Locate the cell with the specified text and output its [x, y] center coordinate. 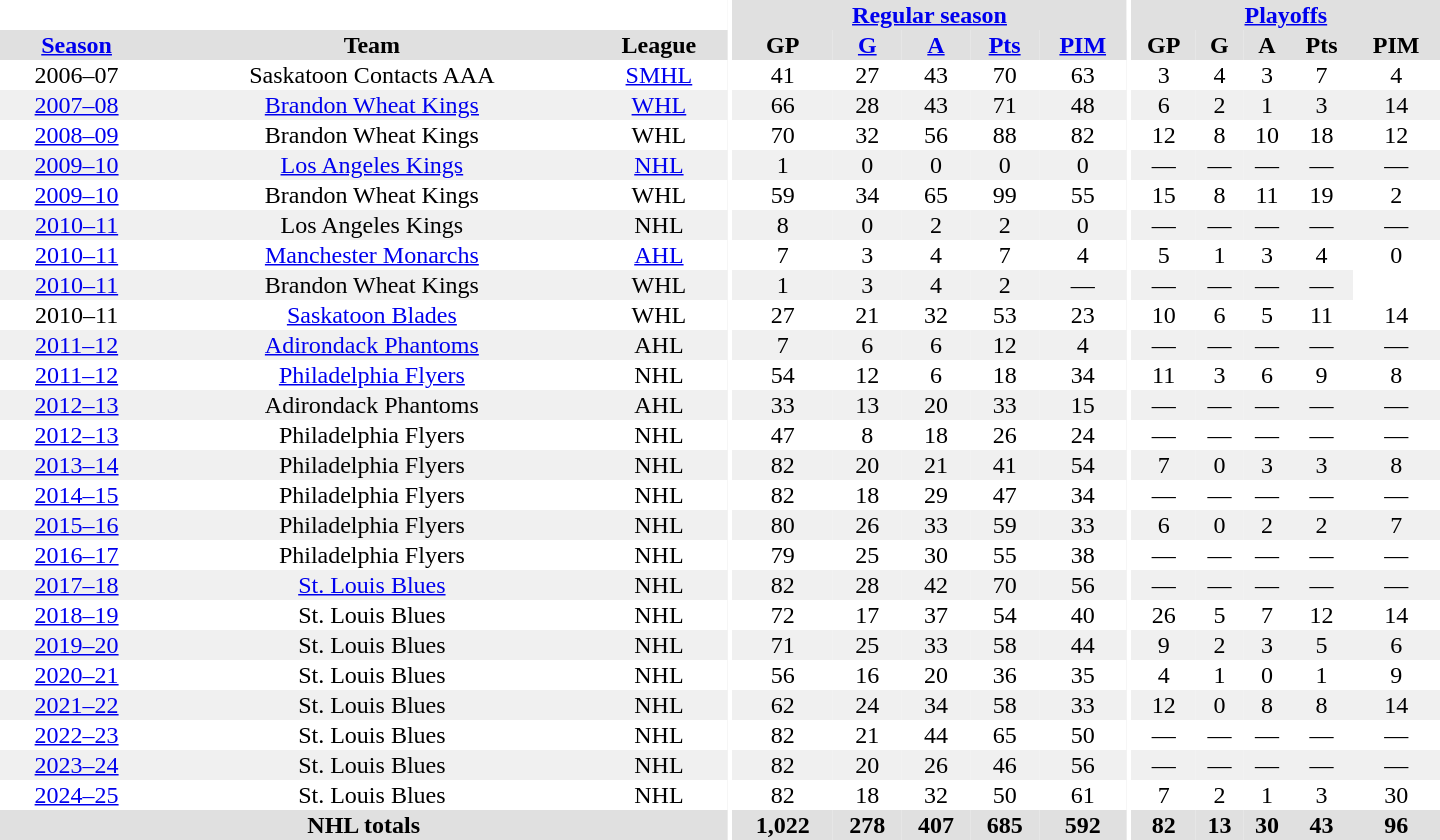
Saskatoon Blades [372, 315]
2019–20 [76, 645]
36 [1004, 675]
66 [783, 105]
46 [1004, 765]
685 [1004, 825]
2015–16 [76, 525]
2024–25 [76, 795]
16 [868, 675]
61 [1082, 795]
NHL totals [364, 825]
19 [1322, 195]
Manchester Monarchs [372, 255]
League [660, 45]
62 [783, 705]
2007–08 [76, 105]
53 [1004, 315]
40 [1082, 615]
38 [1082, 555]
72 [783, 615]
2016–17 [76, 555]
79 [783, 555]
29 [936, 495]
2017–18 [76, 585]
2013–14 [76, 465]
96 [1396, 825]
Regular season [930, 15]
Team [372, 45]
592 [1082, 825]
42 [936, 585]
23 [1082, 315]
2006–07 [76, 75]
Saskatoon Contacts AAA [372, 75]
2014–15 [76, 495]
2008–09 [76, 135]
2020–21 [76, 675]
37 [936, 615]
SMHL [660, 75]
278 [868, 825]
88 [1004, 135]
17 [868, 615]
2021–22 [76, 705]
63 [1082, 75]
2022–23 [76, 735]
2023–24 [76, 765]
Playoffs [1286, 15]
35 [1082, 675]
407 [936, 825]
1,022 [783, 825]
48 [1082, 105]
2018–19 [76, 615]
Season [76, 45]
99 [1004, 195]
80 [783, 525]
